Output the [X, Y] coordinate of the center of the cell containing the given text.  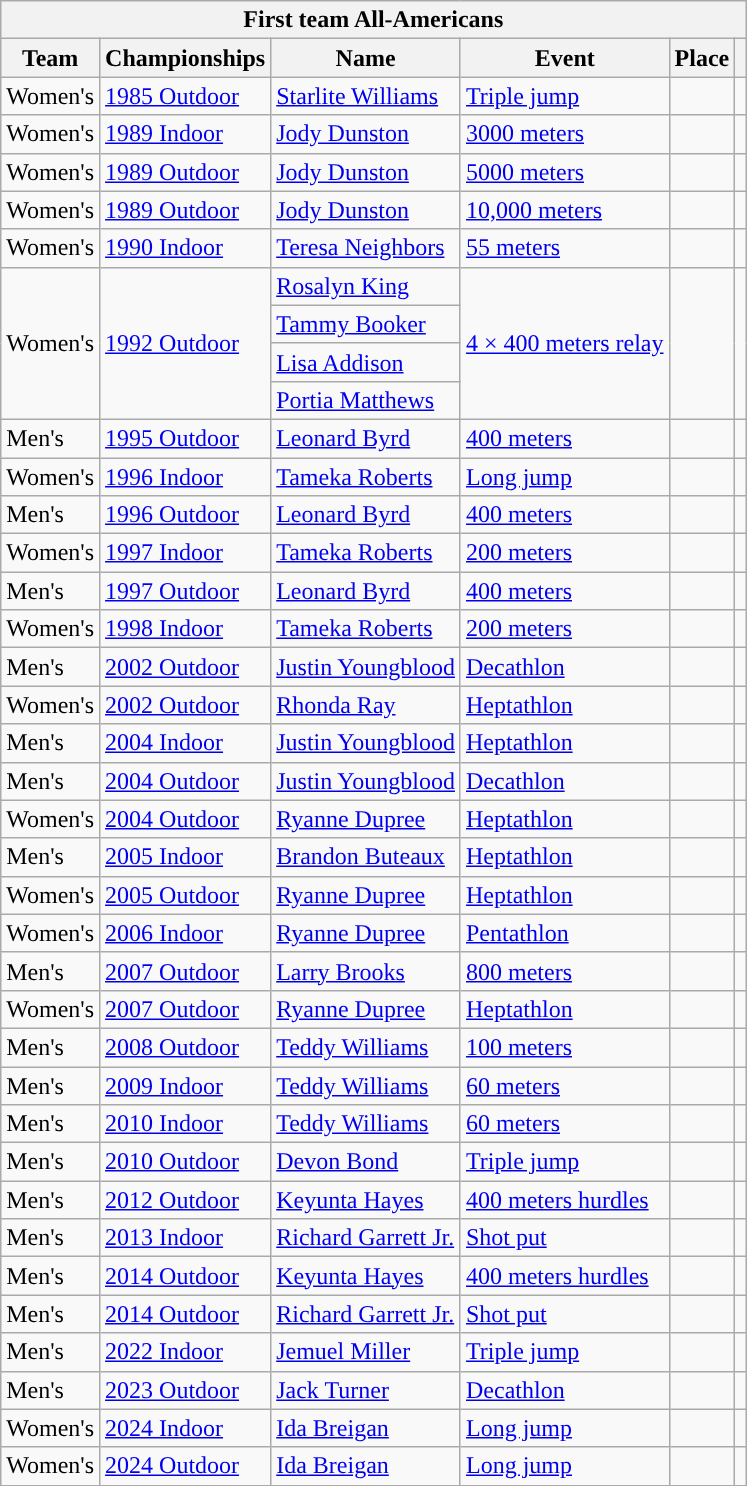
Rhonda Ray [366, 705]
10,000 meters [564, 210]
2006 Indoor [186, 933]
1990 Indoor [186, 248]
Jack Turner [366, 1390]
2009 Indoor [186, 1085]
Lisa Addison [366, 362]
2008 Outdoor [186, 1047]
3000 meters [564, 134]
Teresa Neighbors [366, 248]
100 meters [564, 1047]
1996 Outdoor [186, 515]
Portia Matthews [366, 400]
Rosalyn King [366, 286]
Tammy Booker [366, 324]
Brandon Buteaux [366, 857]
5000 meters [564, 172]
1997 Outdoor [186, 591]
4 × 400 meters relay [564, 343]
2010 Indoor [186, 1124]
2010 Outdoor [186, 1162]
2005 Outdoor [186, 895]
1996 Indoor [186, 477]
1992 Outdoor [186, 343]
2024 Outdoor [186, 1466]
2022 Indoor [186, 1352]
2024 Indoor [186, 1428]
Devon Bond [366, 1162]
Name [366, 58]
800 meters [564, 971]
Championships [186, 58]
1997 Indoor [186, 553]
2004 Indoor [186, 743]
2005 Indoor [186, 857]
Team [50, 58]
Larry Brooks [366, 971]
1985 Outdoor [186, 96]
Event [564, 58]
First team All-Americans [374, 20]
Place [702, 58]
Jemuel Miller [366, 1352]
1998 Indoor [186, 629]
Starlite Williams [366, 96]
55 meters [564, 248]
2013 Indoor [186, 1238]
Pentathlon [564, 933]
2023 Outdoor [186, 1390]
1995 Outdoor [186, 438]
2012 Outdoor [186, 1200]
1989 Indoor [186, 134]
